Find where the given text appears and provide that cell's center as (x, y) coordinate. 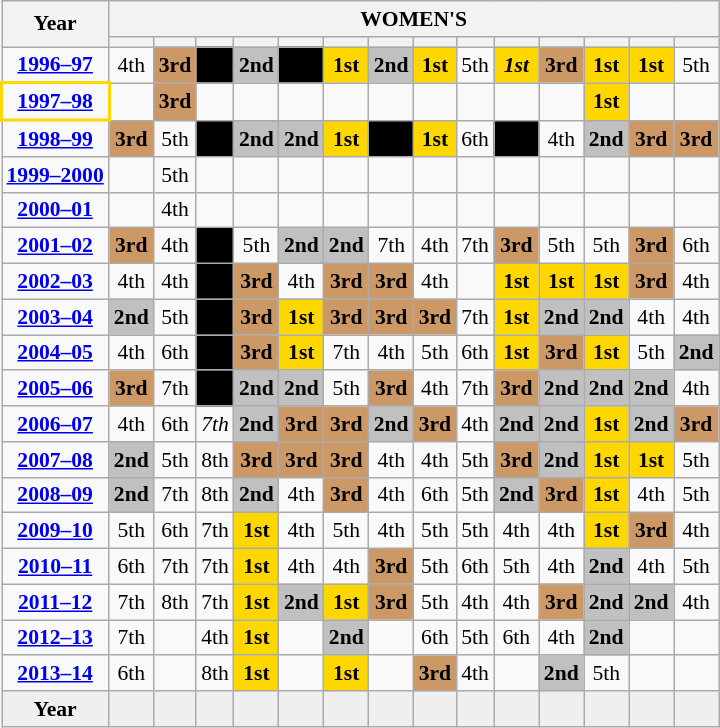
1996–97 (56, 65)
2012–13 (56, 638)
2009–10 (56, 531)
2000–01 (56, 210)
2008–09 (56, 495)
2011–12 (56, 602)
1997–98 (56, 102)
1999–2000 (56, 175)
2013–14 (56, 674)
WOMEN'S (414, 19)
1998–99 (56, 138)
2006–07 (56, 424)
2002–03 (56, 282)
2005–06 (56, 389)
2010–11 (56, 567)
2001–02 (56, 246)
2007–08 (56, 460)
2004–05 (56, 353)
2003–04 (56, 317)
